Search for the cell housing the specified text and yield its (x, y) center coordinate. 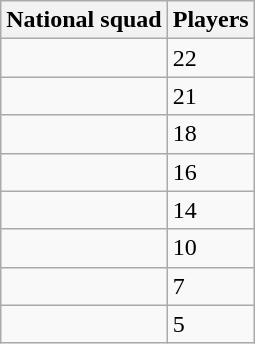
14 (210, 210)
7 (210, 286)
10 (210, 248)
National squad (84, 20)
22 (210, 58)
5 (210, 324)
16 (210, 172)
Players (210, 20)
18 (210, 134)
21 (210, 96)
